Return [X, Y] of the center of cell containing provided text 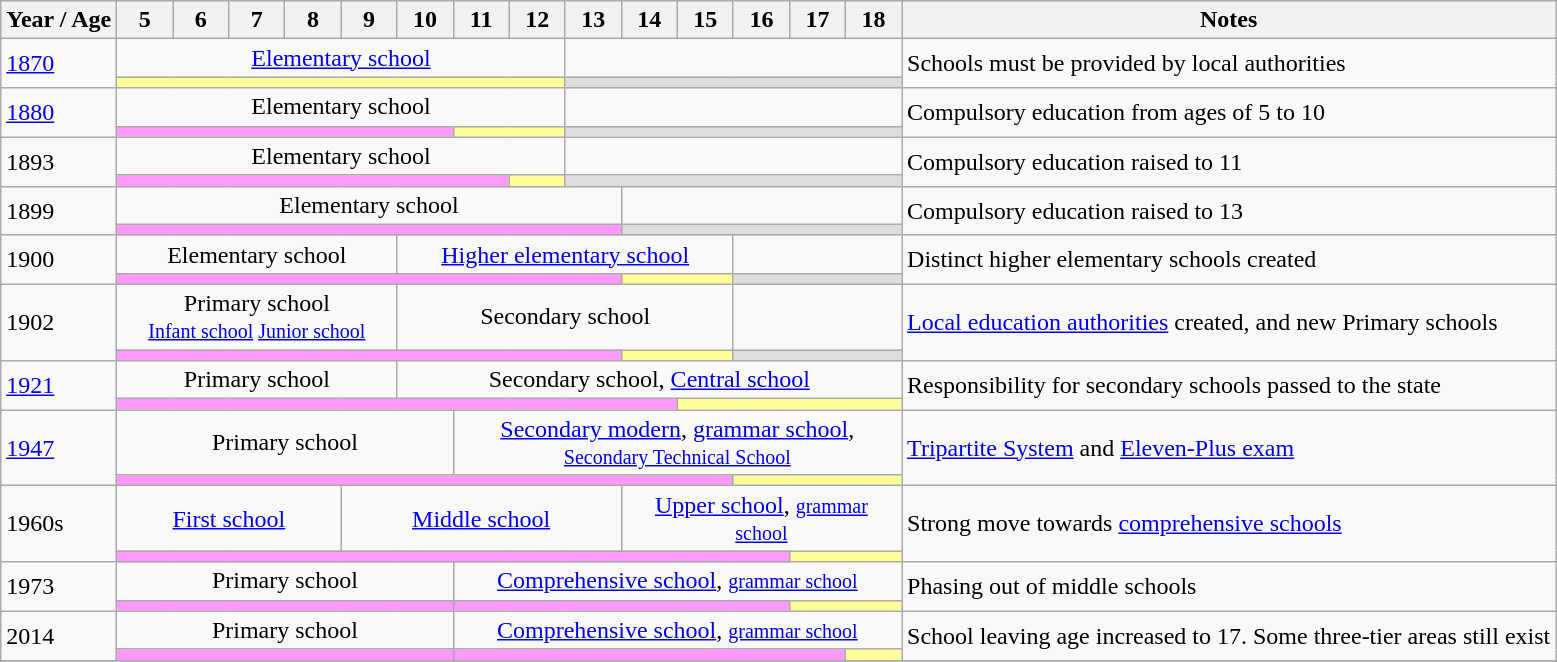
Year / Age [59, 20]
1893 [59, 162]
Compulsory education raised to 11 [1229, 162]
1900 [59, 260]
Schools must be provided by local authorities [1229, 64]
Compulsory education from ages of 5 to 10 [1229, 112]
16 [761, 20]
Middle school [481, 518]
14 [649, 20]
1870 [59, 64]
School leaving age increased to 17. Some three-tier areas still exist [1229, 636]
1921 [59, 386]
Phasing out of middle schools [1229, 586]
Primary schoolInfant school Junior school [257, 316]
9 [369, 20]
1947 [59, 448]
First school [229, 518]
Secondary school, Central school [650, 380]
Distinct higher elementary schools created [1229, 260]
7 [257, 20]
Responsibility for secondary schools passed to the state [1229, 386]
Upper school, grammar school [761, 518]
1960s [59, 524]
Higher elementary school [565, 254]
12 [537, 20]
Compulsory education raised to 13 [1229, 210]
1902 [59, 322]
1973 [59, 586]
2014 [59, 636]
Secondary modern, grammar school, Secondary Technical School [677, 442]
Notes [1229, 20]
13 [593, 20]
10 [425, 20]
Tripartite System and Eleven-Plus exam [1229, 448]
1880 [59, 112]
11 [481, 20]
15 [705, 20]
5 [145, 20]
1899 [59, 210]
8 [313, 20]
Strong move towards comprehensive schools [1229, 524]
6 [201, 20]
Secondary school [565, 316]
18 [874, 20]
Local education authorities created, and new Primary schools [1229, 322]
17 [817, 20]
